Capture the cell that displays the provided text and extract its (x, y) central coordinate. 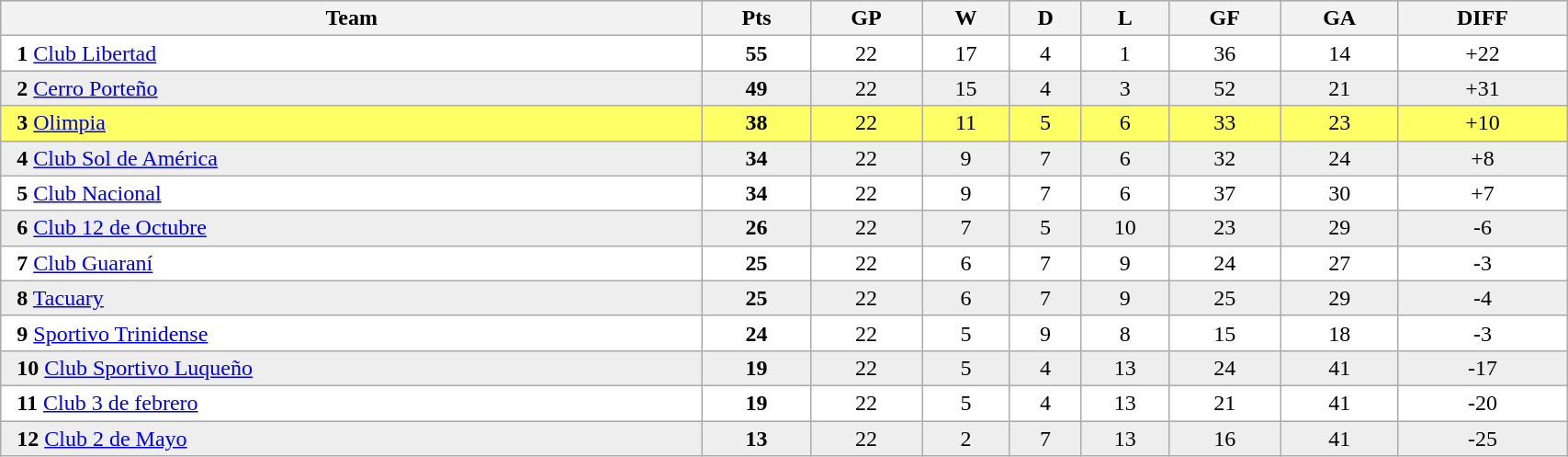
8 (1125, 333)
33 (1225, 123)
D (1045, 18)
1 (1125, 53)
10 Club Sportivo Luqueño (352, 368)
GP (865, 18)
11 Club 3 de febrero (352, 403)
10 (1125, 228)
5 Club Nacional (352, 193)
14 (1339, 53)
GF (1225, 18)
+10 (1483, 123)
+7 (1483, 193)
18 (1339, 333)
38 (757, 123)
32 (1225, 158)
1 Club Libertad (352, 53)
11 (966, 123)
27 (1339, 263)
17 (966, 53)
37 (1225, 193)
-25 (1483, 439)
52 (1225, 88)
DIFF (1483, 18)
+22 (1483, 53)
+31 (1483, 88)
-17 (1483, 368)
16 (1225, 439)
9 Sportivo Trinidense (352, 333)
12 Club 2 de Mayo (352, 439)
30 (1339, 193)
-4 (1483, 298)
36 (1225, 53)
L (1125, 18)
7 Club Guaraní (352, 263)
2 (966, 439)
3 Olimpia (352, 123)
-20 (1483, 403)
Team (352, 18)
8 Tacuary (352, 298)
49 (757, 88)
3 (1125, 88)
6 Club 12 de Octubre (352, 228)
-6 (1483, 228)
Pts (757, 18)
55 (757, 53)
4 Club Sol de América (352, 158)
2 Cerro Porteño (352, 88)
26 (757, 228)
+8 (1483, 158)
GA (1339, 18)
W (966, 18)
